Return the (x, y) coordinate for the center point of the cell that contains the specified text.  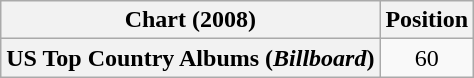
Position (427, 20)
US Top Country Albums (Billboard) (190, 58)
60 (427, 58)
Chart (2008) (190, 20)
